For the text-containing cell, return its midpoint in (X, Y) coordinate format. 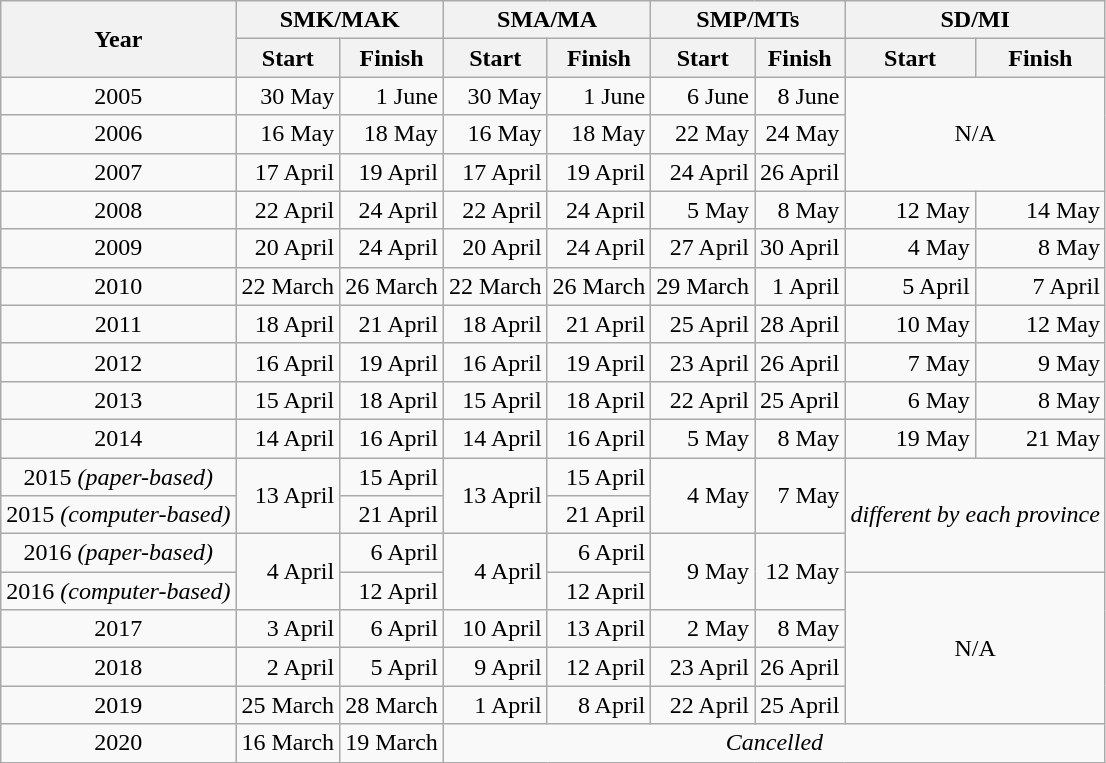
SMK/MAK (340, 20)
8 June (799, 96)
different by each province (976, 515)
30 April (799, 248)
2007 (118, 172)
2009 (118, 248)
2019 (118, 705)
10 April (495, 629)
SMA/MA (546, 20)
8 April (599, 705)
2015 (paper-based) (118, 477)
2016 (computer-based) (118, 591)
9 April (495, 667)
2014 (118, 438)
16 March (288, 743)
19 March (392, 743)
2008 (118, 210)
2005 (118, 96)
24 May (799, 134)
2015 (computer-based) (118, 515)
29 March (703, 286)
SD/MI (976, 20)
Cancelled (774, 743)
6 June (703, 96)
Year (118, 39)
28 April (799, 324)
21 May (1040, 438)
2016 (paper-based) (118, 553)
2011 (118, 324)
2017 (118, 629)
28 March (392, 705)
2006 (118, 134)
25 March (288, 705)
2 April (288, 667)
2013 (118, 400)
2012 (118, 362)
2018 (118, 667)
2 May (703, 629)
7 April (1040, 286)
SMP/MTs (748, 20)
3 April (288, 629)
14 May (1040, 210)
6 May (910, 400)
10 May (910, 324)
27 April (703, 248)
19 May (910, 438)
22 May (703, 134)
2010 (118, 286)
2020 (118, 743)
